From the cell containing the given text, extract its center point as [x, y] coordinate. 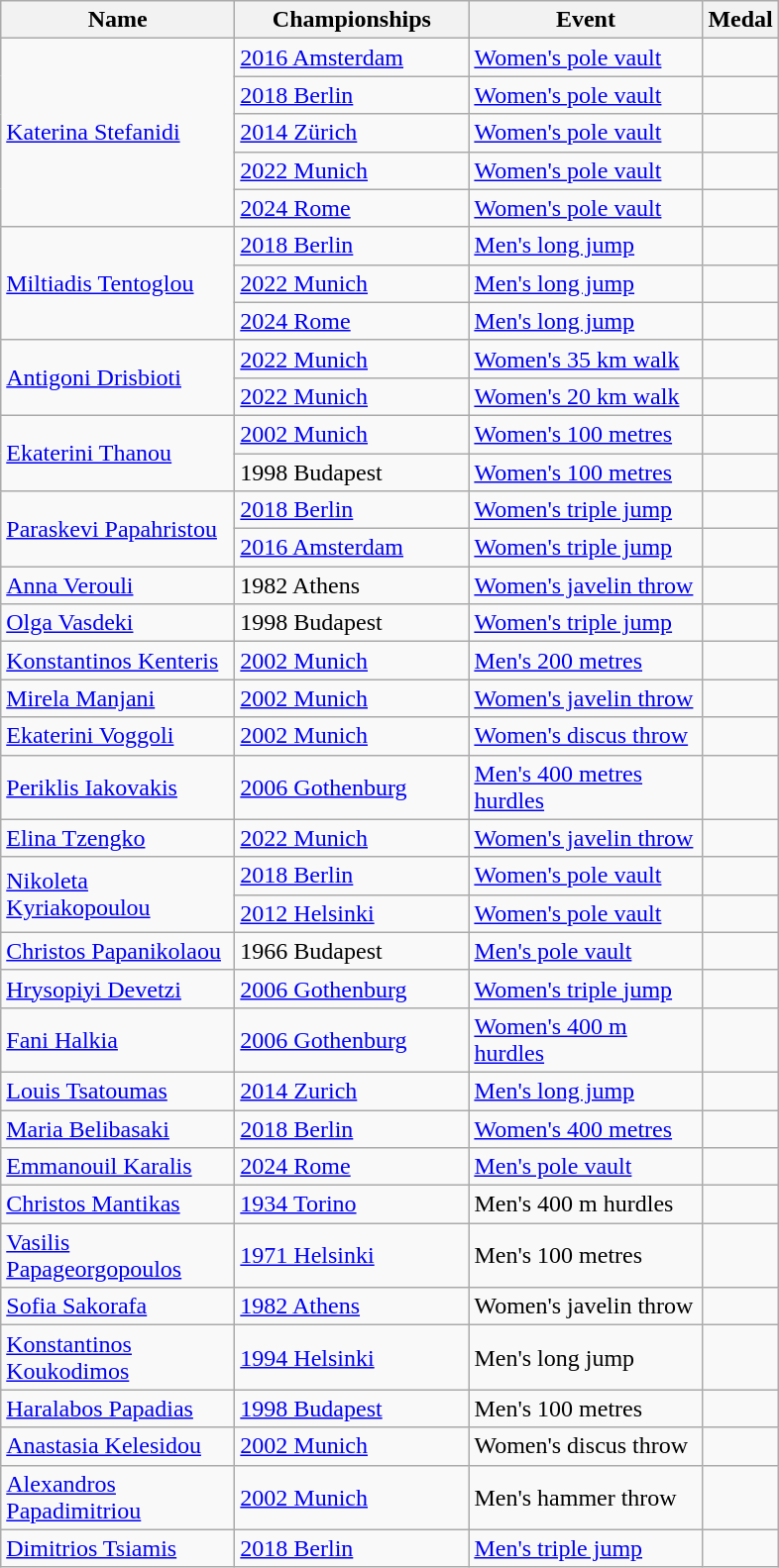
Emmanouil Karalis [118, 1167]
Women's 20 km walk [586, 396]
Hrysopiyi Devetzi [118, 989]
Anastasia Kelesidou [118, 1446]
Mirela Manjani [118, 698]
Alexandros Papadimitriou [118, 1498]
Nikoleta Kyriakopoulou [118, 894]
Ekaterini Voggoli [118, 736]
Christos Papanikolaou [118, 951]
Men's 200 metres [586, 661]
Maria Belibasaki [118, 1128]
Medal [740, 20]
Konstantinos Koukodimos [118, 1357]
Ekaterini Thanou [118, 453]
Championships [352, 20]
Men's hammer throw [586, 1498]
Miltiadis Tentoglou [118, 283]
Olga Vasdeki [118, 623]
Anna Verouli [118, 585]
Women's 35 km walk [586, 359]
Vasilis Papageorgopoulos [118, 1256]
2014 Zurich [352, 1091]
Elina Tzengko [118, 838]
2014 Zürich [352, 133]
1971 Helsinki [352, 1256]
Katerina Stefanidi [118, 133]
Women's 400 m hurdles [586, 1040]
Dimitrios Tsiamis [118, 1548]
Periklis Iakovakis [118, 786]
Paraskevi Papahristou [118, 529]
1994 Helsinki [352, 1357]
Name [118, 20]
Women's 400 metres [586, 1128]
Men's 400 m hurdles [586, 1204]
Event [586, 20]
Konstantinos Kenteris [118, 661]
Antigoni Drisbioti [118, 377]
Louis Tsatoumas [118, 1091]
Men's 400 metres hurdles [586, 786]
Christos Mantikas [118, 1204]
1934 Torino [352, 1204]
Haralabos Papadias [118, 1409]
Men's triple jump [586, 1548]
Sofia Sakorafa [118, 1307]
2012 Helsinki [352, 913]
Fani Halkia [118, 1040]
1966 Budapest [352, 951]
